Provide the [X, Y] coordinate of the cell's center where the given text is located.  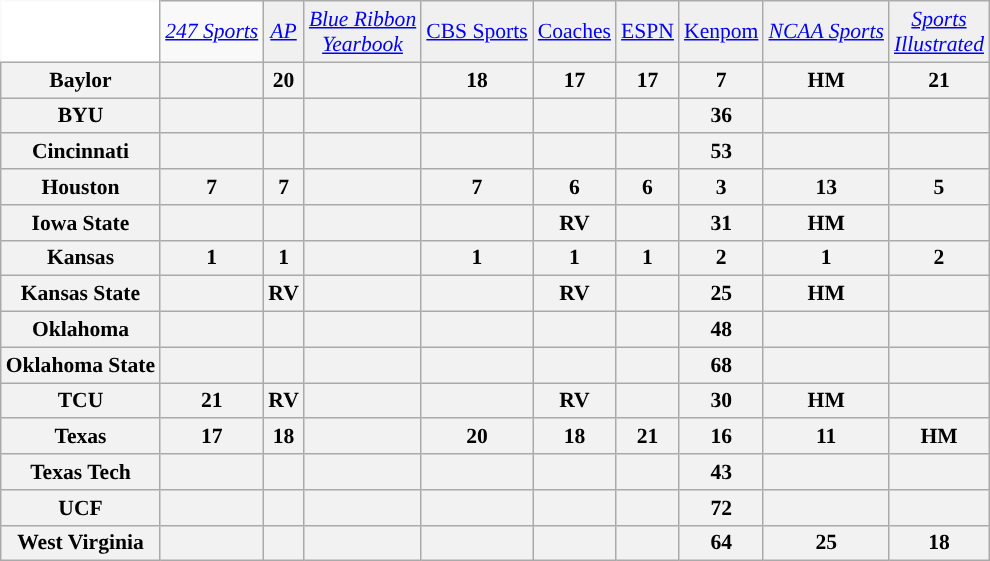
Coaches [574, 32]
Texas Tech [80, 472]
53 [721, 152]
11 [826, 437]
Houston [80, 187]
NCAA Sports [826, 32]
43 [721, 472]
16 [721, 437]
Oklahoma State [80, 365]
Kansas State [80, 294]
Kenpom [721, 32]
TCU [80, 401]
30 [721, 401]
ESPN [648, 32]
13 [826, 187]
Baylor [80, 80]
31 [721, 223]
BYU [80, 116]
SportsIllustrated [939, 32]
68 [721, 365]
36 [721, 116]
64 [721, 543]
5 [939, 187]
3 [721, 187]
247 Sports [212, 32]
AP [284, 32]
Iowa State [80, 223]
48 [721, 330]
Kansas [80, 258]
Oklahoma [80, 330]
UCF [80, 508]
Blue RibbonYearbook [362, 32]
West Virginia [80, 543]
CBS Sports [477, 32]
72 [721, 508]
Texas [80, 437]
Cincinnati [80, 152]
